Provide the [X, Y] coordinate of the cell's center where the given text is located.  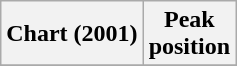
Chart (2001) [72, 34]
Peakposition [189, 34]
